Locate the cell with the specified text and output its [X, Y] center coordinate. 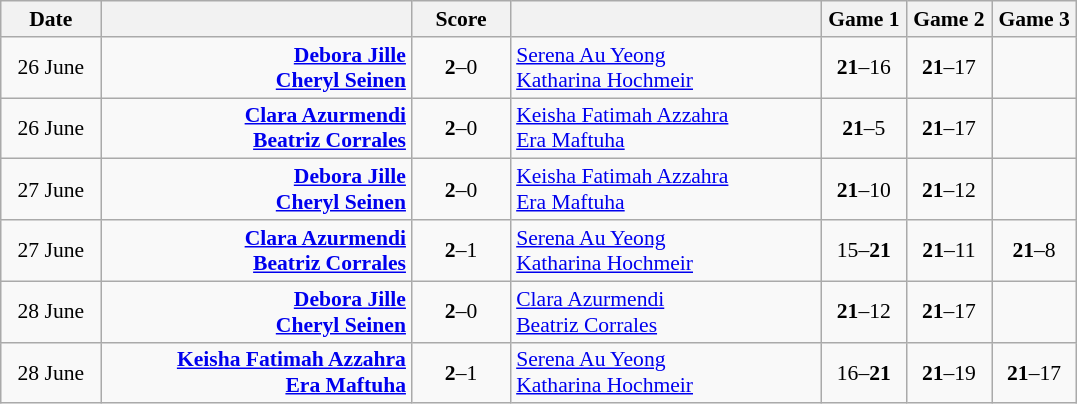
Date [51, 19]
21–16 [864, 68]
21–11 [948, 250]
21–8 [1034, 250]
Game 3 [1034, 19]
Score [461, 19]
16–21 [864, 372]
15–21 [864, 250]
21–19 [948, 372]
Game 2 [948, 19]
21–5 [864, 128]
21–10 [864, 190]
Game 1 [864, 19]
